Capture the cell that displays the provided text and extract its (X, Y) central coordinate. 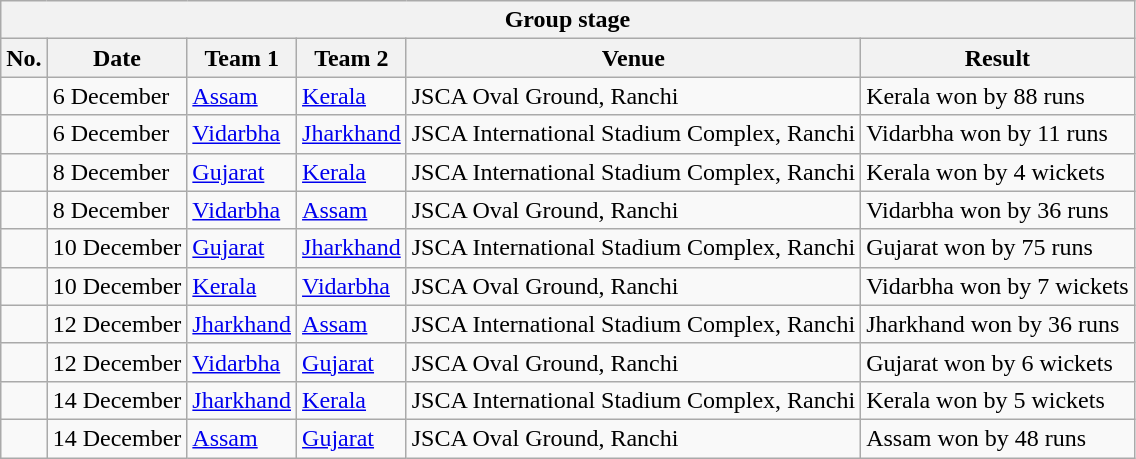
Date (117, 58)
Kerala won by 5 wickets (998, 400)
Group stage (568, 20)
No. (24, 58)
Jharkhand won by 36 runs (998, 324)
Venue (633, 58)
Gujarat won by 6 wickets (998, 362)
Vidarbha won by 11 runs (998, 134)
Kerala won by 88 runs (998, 96)
Gujarat won by 75 runs (998, 248)
Assam won by 48 runs (998, 438)
Vidarbha won by 36 runs (998, 210)
Kerala won by 4 wickets (998, 172)
Team 2 (352, 58)
Result (998, 58)
Team 1 (242, 58)
Vidarbha won by 7 wickets (998, 286)
